Determine the (x, y) coordinate at the center of the cell enclosing the given text.  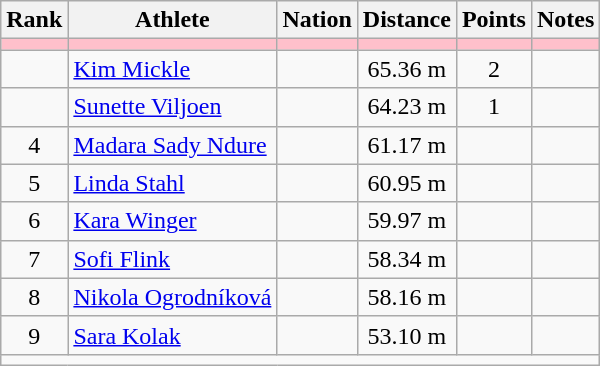
Kara Winger (172, 221)
58.16 m (406, 297)
Kim Mickle (172, 69)
1 (494, 107)
64.23 m (406, 107)
60.95 m (406, 183)
Points (494, 20)
7 (34, 259)
8 (34, 297)
5 (34, 183)
61.17 m (406, 145)
6 (34, 221)
Sunette Viljoen (172, 107)
4 (34, 145)
2 (494, 69)
65.36 m (406, 69)
Nation (317, 20)
Distance (406, 20)
Linda Stahl (172, 183)
59.97 m (406, 221)
Sara Kolak (172, 335)
53.10 m (406, 335)
Athlete (172, 20)
58.34 m (406, 259)
Nikola Ogrodníková (172, 297)
Notes (565, 20)
Madara Sady Ndure (172, 145)
Sofi Flink (172, 259)
9 (34, 335)
Rank (34, 20)
